Extract the (x, y) coordinate from the center of the cell holding the provided text.  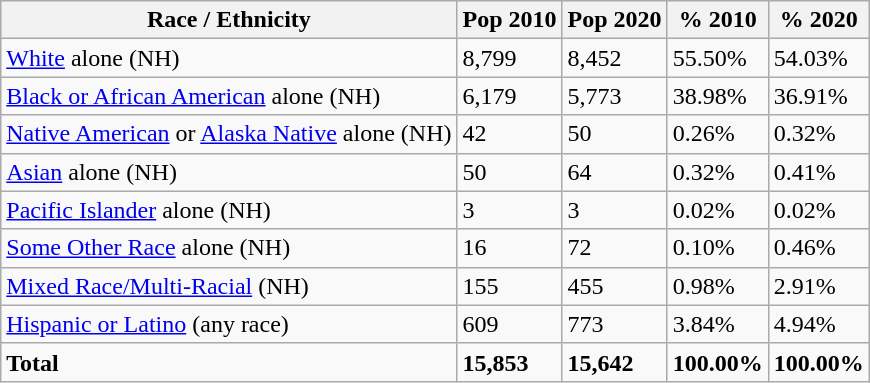
0.10% (718, 248)
3.84% (718, 324)
Race / Ethnicity (229, 20)
% 2010 (718, 20)
Pop 2010 (510, 20)
2.91% (818, 286)
Pop 2020 (614, 20)
0.41% (818, 172)
Mixed Race/Multi-Racial (NH) (229, 286)
Native American or Alaska Native alone (NH) (229, 134)
773 (614, 324)
Hispanic or Latino (any race) (229, 324)
Pacific Islander alone (NH) (229, 210)
16 (510, 248)
155 (510, 286)
5,773 (614, 96)
42 (510, 134)
6,179 (510, 96)
36.91% (818, 96)
Some Other Race alone (NH) (229, 248)
% 2020 (818, 20)
609 (510, 324)
15,642 (614, 362)
64 (614, 172)
Asian alone (NH) (229, 172)
0.46% (818, 248)
Total (229, 362)
8,452 (614, 58)
0.98% (718, 286)
White alone (NH) (229, 58)
72 (614, 248)
455 (614, 286)
8,799 (510, 58)
54.03% (818, 58)
Black or African American alone (NH) (229, 96)
15,853 (510, 362)
0.26% (718, 134)
4.94% (818, 324)
38.98% (718, 96)
55.50% (718, 58)
